Find where the given text appears and provide that cell's center as [X, Y] coordinate. 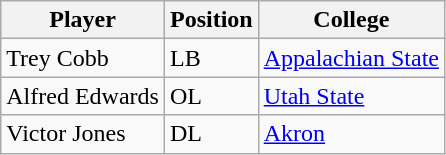
OL [211, 96]
Utah State [351, 96]
Victor Jones [83, 134]
Appalachian State [351, 58]
College [351, 20]
Position [211, 20]
Trey Cobb [83, 58]
Player [83, 20]
LB [211, 58]
DL [211, 134]
Alfred Edwards [83, 96]
Akron [351, 134]
